Pinpoint the cell where the given text exists, returning its [X, Y] midpoint coordinate. 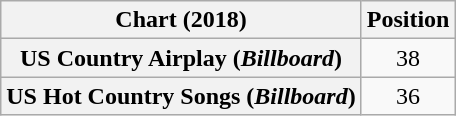
US Country Airplay (Billboard) [181, 58]
36 [408, 96]
Chart (2018) [181, 20]
Position [408, 20]
38 [408, 58]
US Hot Country Songs (Billboard) [181, 96]
